Scan for the cell matching the given text and deliver its (X, Y) coordinate at center. 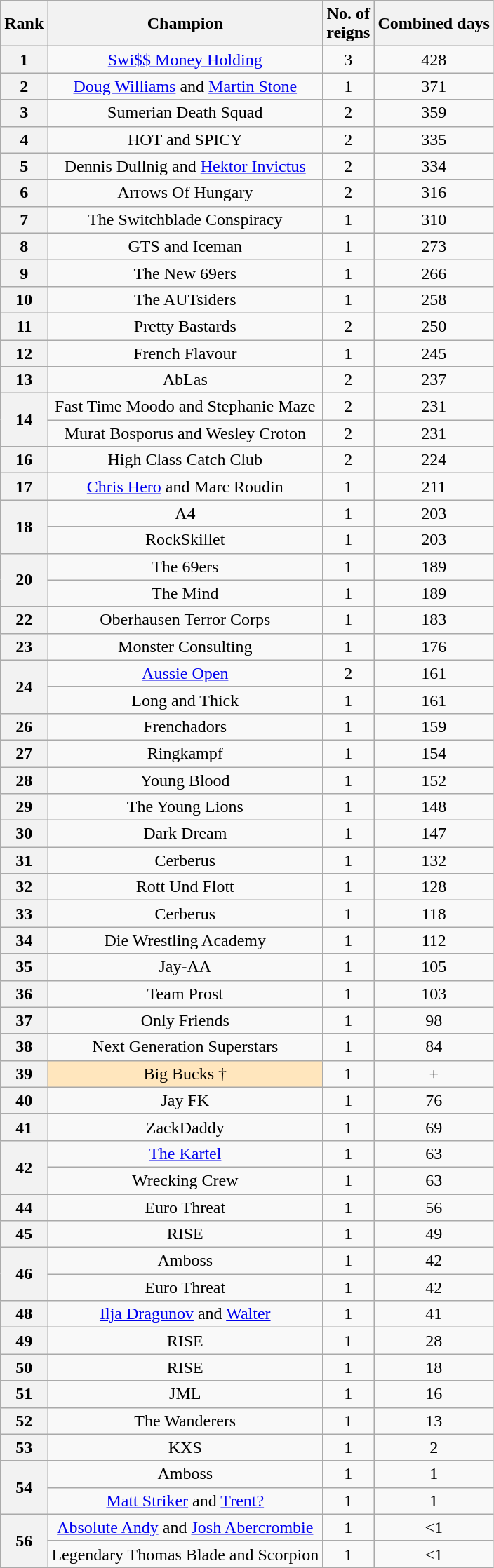
Next Generation Superstars (185, 1047)
Doug Williams and Martin Stone (185, 86)
Rank (24, 24)
132 (434, 860)
20 (24, 580)
Jay FK (185, 1100)
11 (24, 326)
Die Wrestling Academy (185, 940)
No. ofreigns (348, 24)
36 (24, 994)
237 (434, 380)
AbLas (185, 380)
50 (24, 1367)
The Wanderers (185, 1421)
245 (434, 353)
French Flavour (185, 353)
The 69ers (185, 567)
GTS and Iceman (185, 246)
38 (24, 1047)
44 (24, 1207)
40 (24, 1100)
Champion (185, 24)
12 (24, 353)
HOT and SPICY (185, 140)
316 (434, 193)
53 (24, 1447)
52 (24, 1421)
69 (434, 1127)
32 (24, 887)
Legendary Thomas Blade and Scorpion (185, 1554)
Wrecking Crew (185, 1180)
The New 69ers (185, 273)
17 (24, 487)
6 (24, 193)
Only Friends (185, 1020)
103 (434, 994)
224 (434, 460)
Pretty Bastards (185, 326)
29 (24, 807)
37 (24, 1020)
A4 (185, 513)
48 (24, 1314)
98 (434, 1020)
152 (434, 780)
105 (434, 967)
Monster Consulting (185, 647)
Chris Hero and Marc Roudin (185, 487)
Arrows Of Hungary (185, 193)
118 (434, 914)
Dark Dream (185, 834)
Absolute Andy and Josh Abercrombie (185, 1527)
27 (24, 753)
84 (434, 1047)
KXS (185, 1447)
335 (434, 140)
Young Blood (185, 780)
7 (24, 219)
176 (434, 647)
359 (434, 113)
Big Bucks † (185, 1074)
35 (24, 967)
14 (24, 420)
5 (24, 166)
10 (24, 299)
45 (24, 1234)
33 (24, 914)
Ringkampf (185, 753)
Matt Striker and Trent? (185, 1501)
The Kartel (185, 1154)
Rott Und Flott (185, 887)
39 (24, 1074)
Jay-AA (185, 967)
The Switchblade Conspiracy (185, 219)
JML (185, 1394)
22 (24, 620)
310 (434, 219)
147 (434, 834)
Fast Time Moodo and Stephanie Maze (185, 407)
266 (434, 273)
Combined days (434, 24)
154 (434, 753)
31 (24, 860)
Oberhausen Terror Corps (185, 620)
Ilja Dragunov and Walter (185, 1314)
The Mind (185, 593)
128 (434, 887)
Team Prost (185, 994)
ZackDaddy (185, 1127)
258 (434, 299)
46 (24, 1274)
Long and Thick (185, 700)
Aussie Open (185, 673)
Swi$$ Money Holding (185, 60)
211 (434, 487)
334 (434, 166)
+ (434, 1074)
24 (24, 687)
The AUTsiders (185, 299)
High Class Catch Club (185, 460)
112 (434, 940)
51 (24, 1394)
Murat Bosporus and Wesley Croton (185, 433)
23 (24, 647)
273 (434, 246)
54 (24, 1487)
The Young Lions (185, 807)
4 (24, 140)
250 (434, 326)
159 (434, 726)
183 (434, 620)
34 (24, 940)
Sumerian Death Squad (185, 113)
9 (24, 273)
Dennis Dullnig and Hektor Invictus (185, 166)
148 (434, 807)
26 (24, 726)
428 (434, 60)
8 (24, 246)
76 (434, 1100)
371 (434, 86)
Frenchadors (185, 726)
30 (24, 834)
RockSkillet (185, 540)
